Locate the cell with the specified text and output its (x, y) center coordinate. 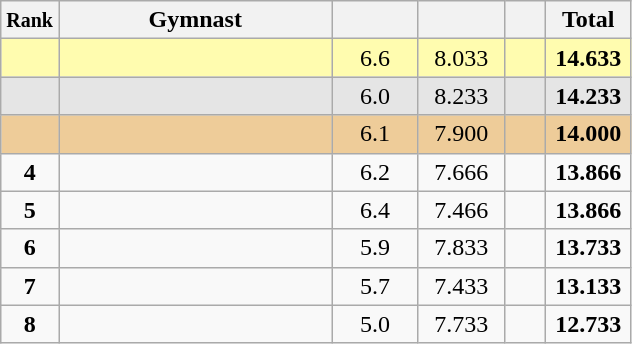
12.733 (588, 324)
6.1 (375, 134)
13.733 (588, 248)
5.9 (375, 248)
7.466 (461, 210)
14.000 (588, 134)
8 (30, 324)
7.433 (461, 286)
4 (30, 172)
7.900 (461, 134)
8.233 (461, 96)
Rank (30, 20)
5.0 (375, 324)
6.0 (375, 96)
14.633 (588, 58)
6 (30, 248)
6.4 (375, 210)
7.733 (461, 324)
7.833 (461, 248)
7.666 (461, 172)
5 (30, 210)
13.133 (588, 286)
6.2 (375, 172)
5.7 (375, 286)
8.033 (461, 58)
14.233 (588, 96)
7 (30, 286)
Total (588, 20)
6.6 (375, 58)
Gymnast (195, 20)
